Locate the cell with the specified text and output its (x, y) center coordinate. 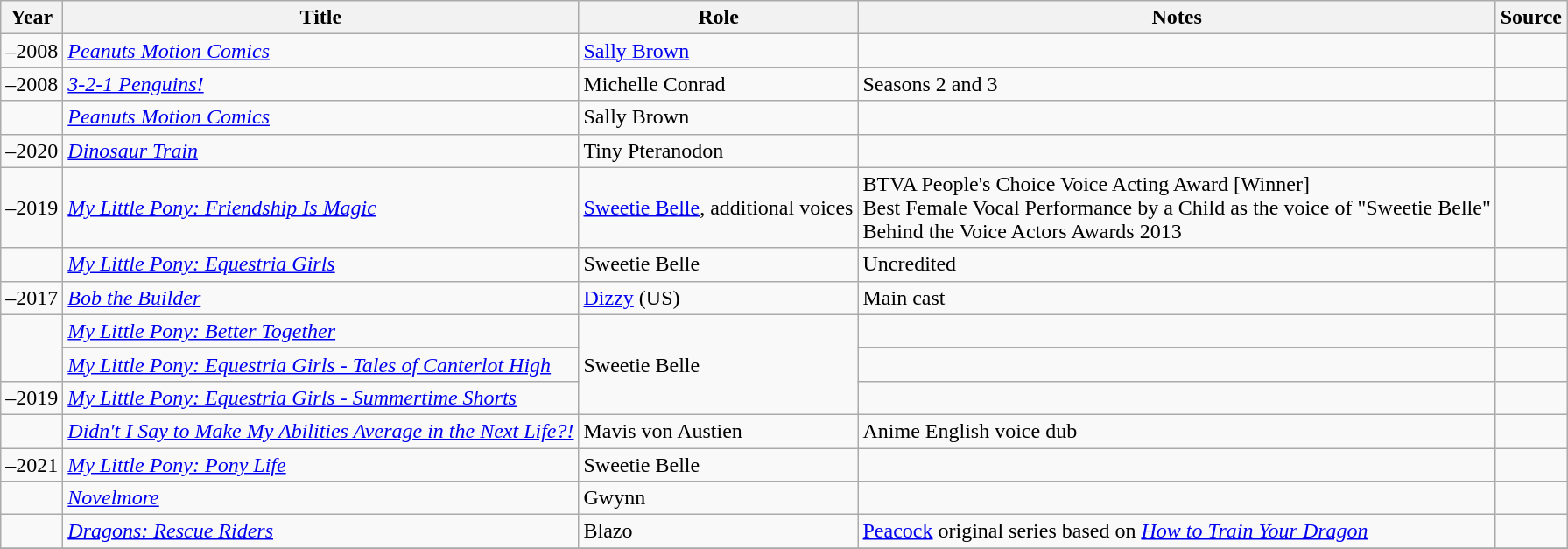
Source (1530, 18)
Uncredited (1177, 264)
Dizzy (US) (718, 298)
Role (718, 18)
–2017 (32, 298)
Michelle Conrad (718, 84)
Dragons: Rescue Riders (320, 531)
Bob the Builder (320, 298)
Notes (1177, 18)
My Little Pony: Equestria Girls - Summertime Shorts (320, 398)
Title (320, 18)
Tiny Pteranodon (718, 151)
My Little Pony: Equestria Girls (320, 264)
Year (32, 18)
Main cast (1177, 298)
Peacock original series based on How to Train Your Dragon (1177, 531)
Novelmore (320, 498)
3-2-1 Penguins! (320, 84)
–2020 (32, 151)
–2021 (32, 465)
Blazo (718, 531)
Anime English voice dub (1177, 431)
Dinosaur Train (320, 151)
My Little Pony: Better Together (320, 331)
Gwynn (718, 498)
Mavis von Austien (718, 431)
Sweetie Belle, additional voices (718, 208)
Didn't I Say to Make My Abilities Average in the Next Life?! (320, 431)
Seasons 2 and 3 (1177, 84)
My Little Pony: Friendship Is Magic (320, 208)
My Little Pony: Pony Life (320, 465)
My Little Pony: Equestria Girls - Tales of Canterlot High (320, 364)
